Pinpoint the cell where the given text exists, returning its [x, y] midpoint coordinate. 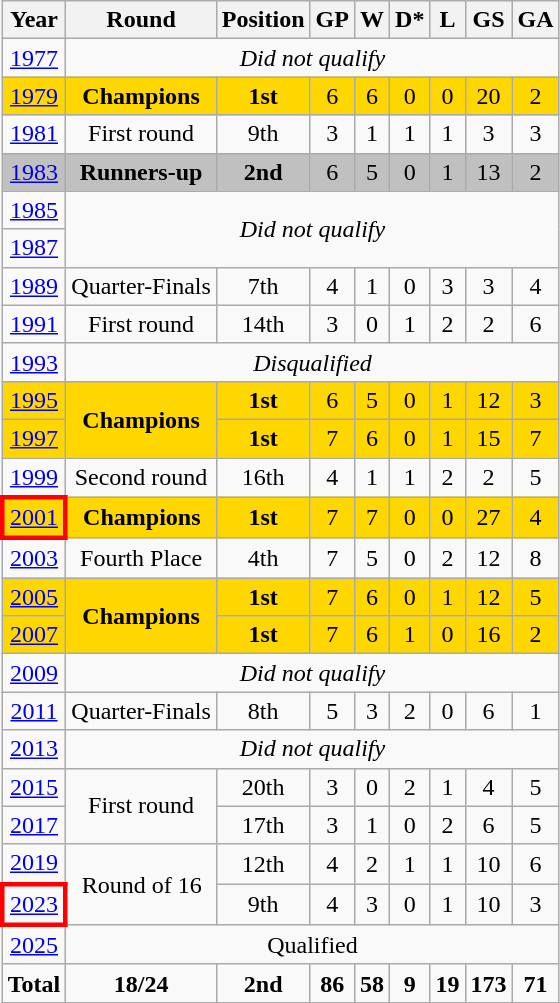
8 [536, 558]
16th [263, 478]
2019 [34, 864]
18/24 [142, 983]
Position [263, 20]
16 [488, 635]
2023 [34, 904]
1997 [34, 438]
1983 [34, 172]
13 [488, 172]
2003 [34, 558]
2005 [34, 597]
2011 [34, 711]
173 [488, 983]
2015 [34, 787]
GA [536, 20]
1981 [34, 134]
W [372, 20]
4th [263, 558]
GS [488, 20]
L [448, 20]
Disqualified [312, 362]
2025 [34, 945]
17th [263, 825]
1991 [34, 324]
1987 [34, 248]
D* [410, 20]
Fourth Place [142, 558]
15 [488, 438]
14th [263, 324]
7th [263, 286]
58 [372, 983]
Year [34, 20]
Total [34, 983]
1999 [34, 478]
1989 [34, 286]
19 [448, 983]
Second round [142, 478]
2001 [34, 518]
8th [263, 711]
2013 [34, 749]
2007 [34, 635]
1995 [34, 400]
12th [263, 864]
Runners-up [142, 172]
1977 [34, 58]
1985 [34, 210]
71 [536, 983]
Round [142, 20]
1979 [34, 96]
GP [332, 20]
9 [410, 983]
Round of 16 [142, 884]
2009 [34, 673]
27 [488, 518]
86 [332, 983]
20th [263, 787]
Qualified [312, 945]
20 [488, 96]
2017 [34, 825]
1993 [34, 362]
